Search for the cell housing the specified text and yield its (X, Y) center coordinate. 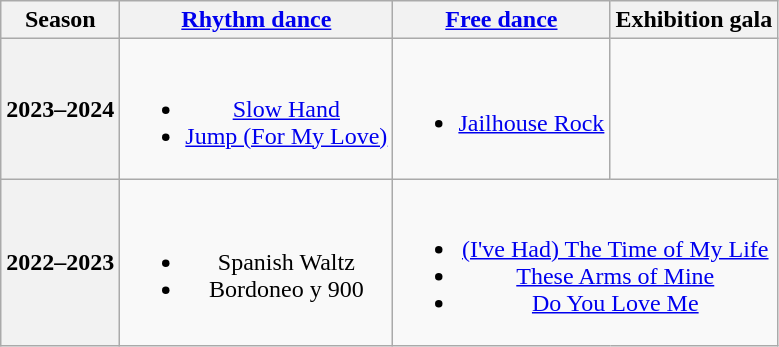
Spanish Waltz Bordoneo y 900 (256, 262)
Exhibition gala (694, 20)
Season (60, 20)
2022–2023 (60, 262)
2023–2024 (60, 109)
Jailhouse Rock (502, 109)
Free dance (502, 20)
Slow HandJump (For My Love) (256, 109)
(I've Had) The Time of My Life These Arms of Mine Do You Love Me (586, 262)
Rhythm dance (256, 20)
